Output the (X, Y) coordinate of the center of the cell containing the given text.  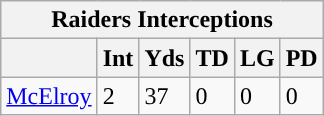
Yds (164, 58)
2 (118, 96)
Int (118, 58)
PD (302, 58)
Raiders Interceptions (162, 20)
TD (212, 58)
LG (257, 58)
McElroy (49, 96)
37 (164, 96)
